Detect which cell encompasses the target text, then output its (x, y) center coordinate. 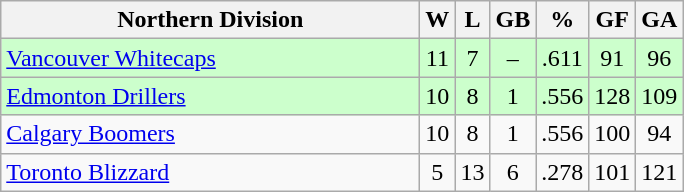
GB (513, 20)
.611 (562, 58)
Calgary Boomers (210, 134)
Northern Division (210, 20)
7 (472, 58)
GA (660, 20)
– (513, 58)
GF (612, 20)
.278 (562, 172)
91 (612, 58)
101 (612, 172)
100 (612, 134)
5 (438, 172)
Edmonton Drillers (210, 96)
L (472, 20)
Toronto Blizzard (210, 172)
128 (612, 96)
6 (513, 172)
96 (660, 58)
11 (438, 58)
109 (660, 96)
13 (472, 172)
W (438, 20)
94 (660, 134)
121 (660, 172)
Vancouver Whitecaps (210, 58)
% (562, 20)
